Capture the cell that displays the provided text and extract its [x, y] central coordinate. 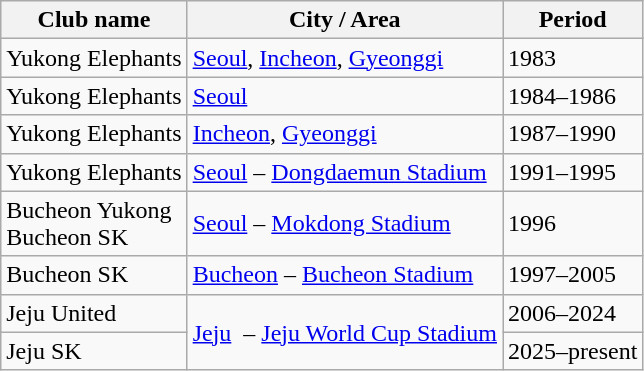
Period [572, 20]
Bucheon SK [94, 275]
1987–1990 [572, 134]
1996 [572, 224]
1991–1995 [572, 172]
Jeju United [94, 313]
1997–2005 [572, 275]
1984–1986 [572, 96]
2006–2024 [572, 313]
Seoul [344, 96]
1983 [572, 58]
City / Area [344, 20]
Seoul – Dongdaemun Stadium [344, 172]
Club name [94, 20]
2025–present [572, 351]
Bucheon YukongBucheon SK [94, 224]
Seoul, Incheon, Gyeonggi [344, 58]
Incheon, Gyeonggi [344, 134]
Bucheon – Bucheon Stadium [344, 275]
Seoul – Mokdong Stadium [344, 224]
Jeju – Jeju World Cup Stadium [344, 332]
Jeju SK [94, 351]
